Return the (X, Y) coordinate for the center point of the cell that contains the specified text.  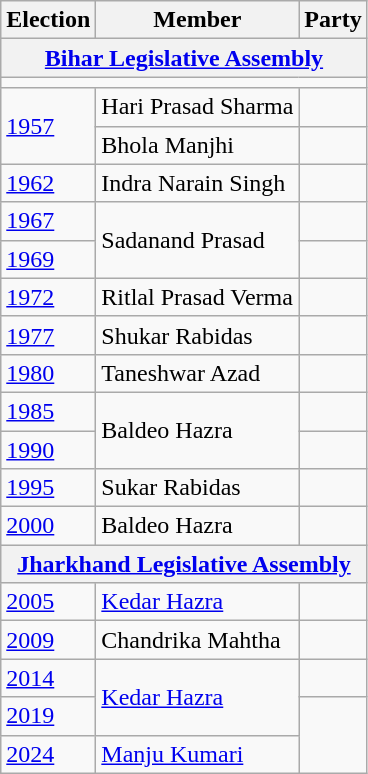
Bhola Manjhi (198, 145)
1969 (48, 259)
Sukar Rabidas (198, 488)
1985 (48, 411)
1972 (48, 297)
1977 (48, 335)
1957 (48, 126)
Chandrika Mahtha (198, 640)
Shukar Rabidas (198, 335)
1980 (48, 373)
2009 (48, 640)
Election (48, 20)
2024 (48, 754)
Member (198, 20)
Bihar Legislative Assembly (184, 58)
1967 (48, 221)
Party (333, 20)
Hari Prasad Sharma (198, 107)
1995 (48, 488)
2014 (48, 678)
2005 (48, 602)
Sadanand Prasad (198, 240)
Indra Narain Singh (198, 183)
2000 (48, 526)
Manju Kumari (198, 754)
Taneshwar Azad (198, 373)
2019 (48, 716)
Jharkhand Legislative Assembly (184, 564)
1990 (48, 449)
Ritlal Prasad Verma (198, 297)
1962 (48, 183)
